Output the (x, y) coordinate of the center of the cell containing the given text.  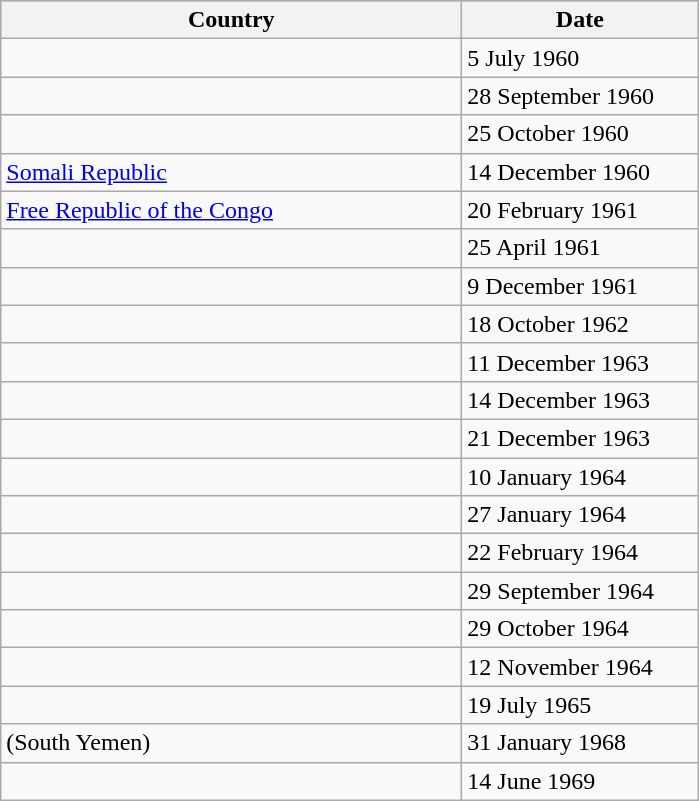
Country (232, 20)
(South Yemen) (232, 743)
29 September 1964 (580, 591)
12 November 1964 (580, 667)
5 July 1960 (580, 58)
21 December 1963 (580, 438)
10 January 1964 (580, 477)
25 October 1960 (580, 134)
9 December 1961 (580, 286)
31 January 1968 (580, 743)
Date (580, 20)
29 October 1964 (580, 629)
14 December 1963 (580, 400)
28 September 1960 (580, 96)
Free Republic of the Congo (232, 210)
11 December 1963 (580, 362)
27 January 1964 (580, 515)
18 October 1962 (580, 324)
19 July 1965 (580, 705)
14 December 1960 (580, 172)
22 February 1964 (580, 553)
14 June 1969 (580, 781)
25 April 1961 (580, 248)
20 February 1961 (580, 210)
Somali Republic (232, 172)
